Locate the cell with the specified text and output its [X, Y] center coordinate. 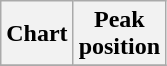
Peakposition [119, 34]
Chart [37, 34]
